Pinpoint the cell where the given text exists, returning its [X, Y] midpoint coordinate. 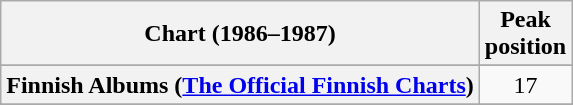
Peakposition [525, 34]
Chart (1986–1987) [240, 34]
17 [525, 85]
Finnish Albums (The Official Finnish Charts) [240, 85]
